Extract the (x, y) coordinate from the center of the cell holding the provided text.  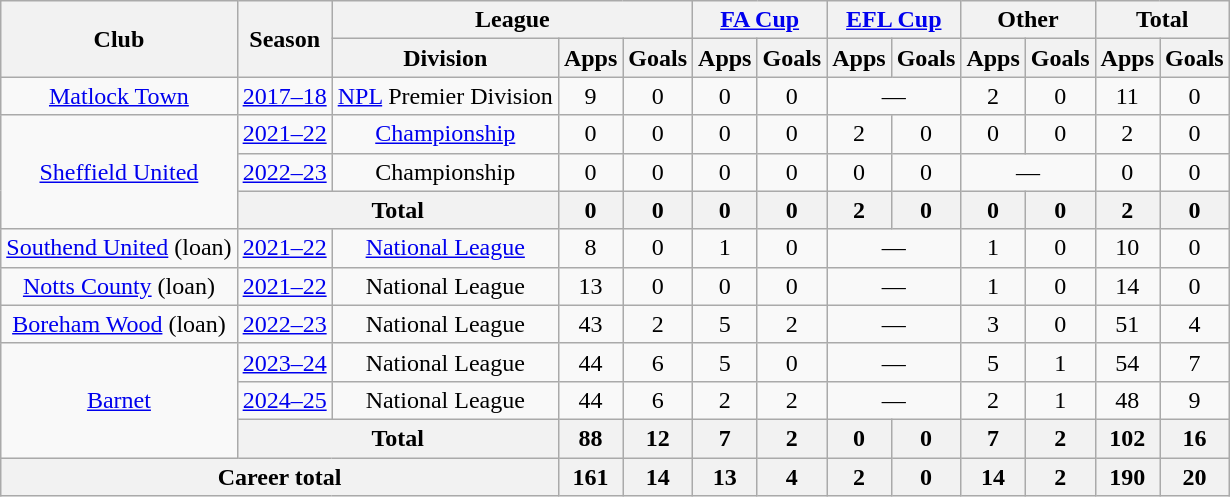
3 (993, 324)
2023–24 (284, 362)
51 (1127, 324)
161 (590, 477)
88 (590, 438)
EFL Cup (894, 20)
Notts County (loan) (119, 286)
43 (590, 324)
2017–18 (284, 96)
190 (1127, 477)
Club (119, 39)
Matlock Town (119, 96)
10 (1127, 248)
8 (590, 248)
League (512, 20)
54 (1127, 362)
102 (1127, 438)
16 (1195, 438)
Barnet (119, 400)
12 (658, 438)
FA Cup (760, 20)
NPL Premier Division (445, 96)
Boreham Wood (loan) (119, 324)
48 (1127, 400)
2024–25 (284, 400)
Southend United (loan) (119, 248)
Other (1028, 20)
11 (1127, 96)
Career total (280, 477)
Division (445, 58)
20 (1195, 477)
Season (284, 39)
Sheffield United (119, 172)
